Provide the [x, y] coordinate of the cell's center where the given text is located.  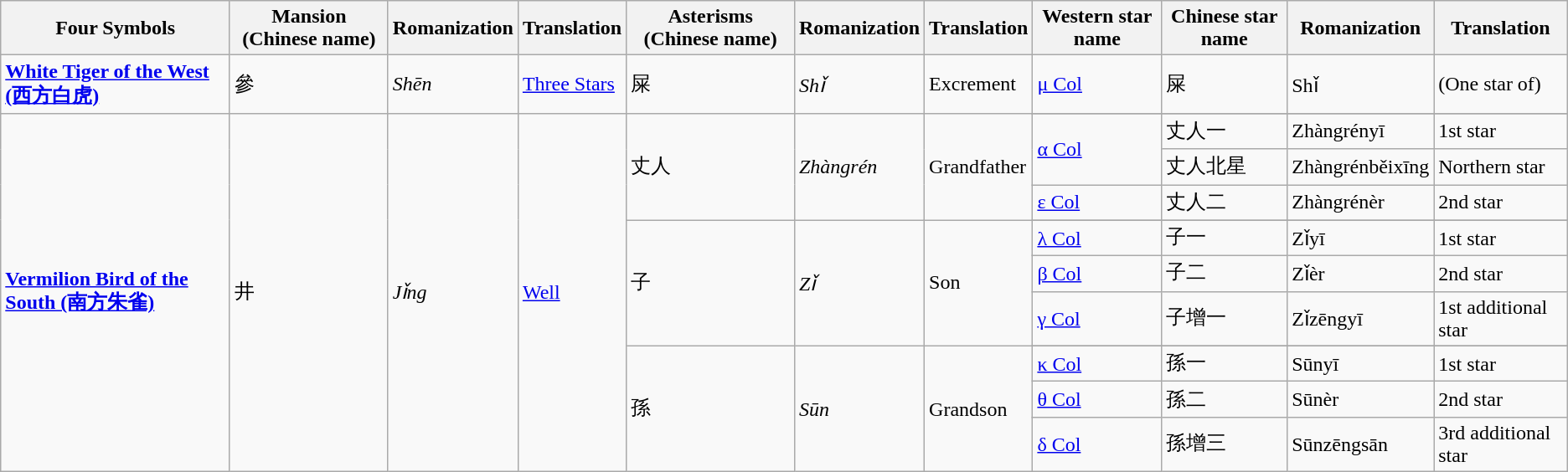
Zǐ [859, 283]
1st additional star [1501, 318]
丈人 [710, 167]
γ Col [1097, 318]
Three Stars [571, 85]
White Tiger of the West (西方白虎) [116, 85]
Zhàngrénèr [1360, 203]
丈人北星 [1225, 167]
Zhàngrén [859, 167]
Zǐzēngyī [1360, 318]
Western star name [1097, 28]
井 [308, 292]
Four Symbols [116, 28]
Sūnzēngsān [1360, 444]
λ Col [1097, 238]
孫 [710, 408]
β Col [1097, 274]
Sūn [859, 408]
μ Col [1097, 85]
Mansion (Chinese name) [308, 28]
丈人二 [1225, 203]
Shēn [452, 85]
Asterisms (Chinese name) [710, 28]
Chinese star name [1225, 28]
θ Col [1097, 400]
Vermilion Bird of the South (南方朱雀) [116, 292]
Northern star [1501, 167]
子一 [1225, 238]
子增一 [1225, 318]
α Col [1097, 149]
Sūnyī [1360, 363]
Sūnèr [1360, 400]
Well [571, 292]
丈人一 [1225, 131]
子二 [1225, 274]
Grandson [978, 408]
Zǐyī [1360, 238]
Zhàngrénběixīng [1360, 167]
Son [978, 283]
參 [308, 85]
Zhàngrényī [1360, 131]
孫一 [1225, 363]
3rd additional star [1501, 444]
Excrement [978, 85]
Jǐng [452, 292]
δ Col [1097, 444]
κ Col [1097, 363]
ε Col [1097, 203]
子 [710, 283]
孫二 [1225, 400]
Grandfather [978, 167]
孫增三 [1225, 444]
(One star of) [1501, 85]
Zǐèr [1360, 274]
